From the cell containing the given text, extract its center point as [x, y] coordinate. 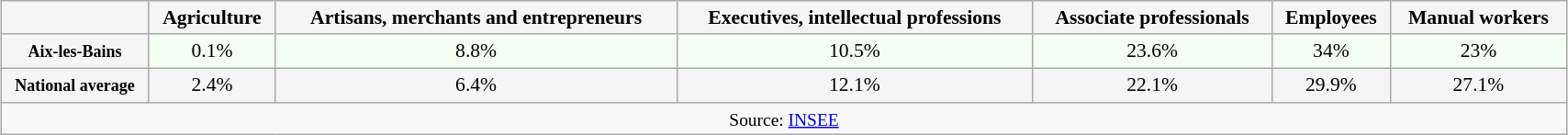
23.6% [1153, 51]
National average [75, 86]
10.5% [855, 51]
2.4% [212, 86]
Aix-les-Bains [75, 51]
23% [1478, 51]
Manual workers [1478, 17]
Associate professionals [1153, 17]
6.4% [476, 86]
12.1% [855, 86]
27.1% [1478, 86]
34% [1331, 51]
Agriculture [212, 17]
29.9% [1331, 86]
Employees [1331, 17]
Artisans, merchants and entrepreneurs [476, 17]
22.1% [1153, 86]
Executives, intellectual professions [855, 17]
0.1% [212, 51]
Source: INSEE [784, 119]
8.8% [476, 51]
